Determine the (x, y) coordinate at the center of the cell enclosing the given text.  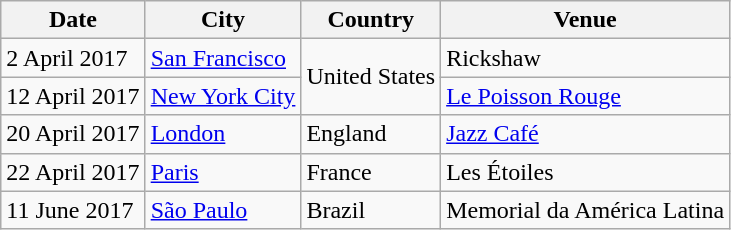
London (223, 134)
12 April 2017 (73, 96)
Brazil (371, 210)
Country (371, 20)
Memorial da América Latina (586, 210)
2 April 2017 (73, 58)
City (223, 20)
San Francisco (223, 58)
Paris (223, 172)
Rickshaw (586, 58)
São Paulo (223, 210)
England (371, 134)
22 April 2017 (73, 172)
Les Étoiles (586, 172)
Venue (586, 20)
United States (371, 77)
11 June 2017 (73, 210)
France (371, 172)
Le Poisson Rouge (586, 96)
Jazz Café (586, 134)
New York City (223, 96)
20 April 2017 (73, 134)
Date (73, 20)
